Search for the cell housing the specified text and yield its (X, Y) center coordinate. 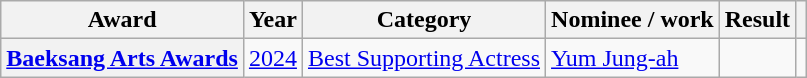
Result (757, 20)
2024 (272, 58)
Baeksang Arts Awards (122, 58)
Best Supporting Actress (424, 58)
Year (272, 20)
Yum Jung-ah (633, 58)
Nominee / work (633, 20)
Category (424, 20)
Award (122, 20)
